Locate the cell with the specified text and output its (x, y) center coordinate. 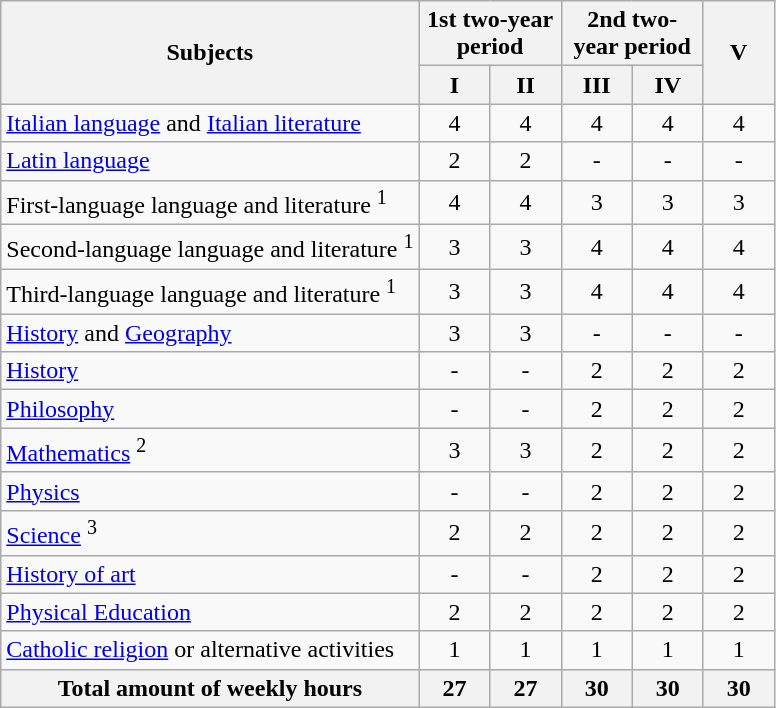
Philosophy (210, 409)
Physics (210, 491)
Italian language and Italian literature (210, 123)
Second-language language and literature 1 (210, 248)
1st two-year period (490, 34)
First-language language and literature 1 (210, 202)
Latin language (210, 161)
IV (668, 85)
V (738, 52)
History of art (210, 574)
Catholic religion or alternative activities (210, 650)
I (454, 85)
2nd two-year period (632, 34)
Science 3 (210, 532)
Mathematics 2 (210, 450)
II (526, 85)
Subjects (210, 52)
History and Geography (210, 333)
History (210, 371)
Total amount of weekly hours (210, 688)
III (596, 85)
Third-language language and literature 1 (210, 292)
Physical Education (210, 612)
